Capture the cell that displays the provided text and extract its [X, Y] central coordinate. 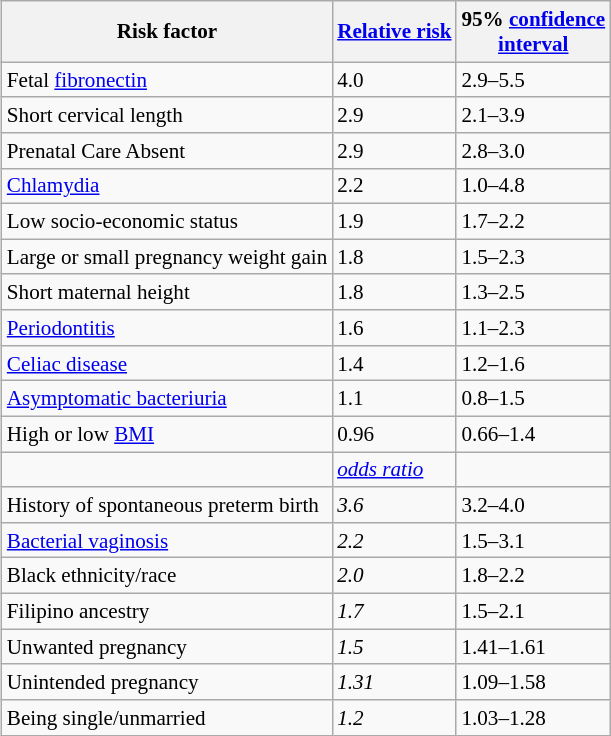
95% confidence interval [533, 32]
1.7 [394, 610]
3.6 [394, 504]
Black ethnicity/race [167, 576]
Short maternal height [167, 292]
1.0–4.8 [533, 186]
1.5–2.1 [533, 610]
Fetal fibronectin [167, 80]
1.4 [394, 362]
1.31 [394, 682]
1.41–1.61 [533, 646]
1.5–2.3 [533, 256]
1.9 [394, 222]
Filipino ancestry [167, 610]
2.8–3.0 [533, 150]
Periodontitis [167, 328]
Low socio-economic status [167, 222]
1.1 [394, 398]
odds ratio [394, 470]
4.0 [394, 80]
High or low BMI [167, 434]
2.0 [394, 576]
1.8–2.2 [533, 576]
1.03–1.28 [533, 718]
Short cervical length [167, 114]
1.2 [394, 718]
2.9–5.5 [533, 80]
Unintended pregnancy [167, 682]
Celiac disease [167, 362]
2.1–3.9 [533, 114]
1.5 [394, 646]
0.66–1.4 [533, 434]
Asymptomatic bacteriuria [167, 398]
1.6 [394, 328]
Risk factor [167, 32]
0.96 [394, 434]
Bacterial vaginosis [167, 540]
3.2–4.0 [533, 504]
1.2–1.6 [533, 362]
1.5–3.1 [533, 540]
Being single/unmarried [167, 718]
Large or small pregnancy weight gain [167, 256]
1.1–2.3 [533, 328]
1.3–2.5 [533, 292]
1.09–1.58 [533, 682]
Chlamydia [167, 186]
Relative risk [394, 32]
History of spontaneous preterm birth [167, 504]
0.8–1.5 [533, 398]
1.7–2.2 [533, 222]
Unwanted pregnancy [167, 646]
Prenatal Care Absent [167, 150]
